Pinpoint the cell where the given text exists, returning its (x, y) midpoint coordinate. 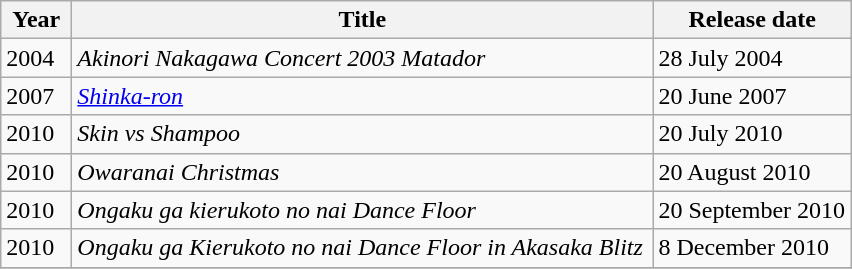
Akinori Nakagawa Concert 2003 Matador (362, 58)
Owaranai Christmas (362, 172)
20 June 2007 (752, 96)
20 July 2010 (752, 134)
2007 (36, 96)
20 August 2010 (752, 172)
2004 (36, 58)
Shinka-ron (362, 96)
Year (36, 20)
8 December 2010 (752, 248)
Skin vs Shampoo (362, 134)
Ongaku ga kierukoto no nai Dance Floor (362, 210)
Ongaku ga Kierukoto no nai Dance Floor in Akasaka Blitz (362, 248)
28 July 2004 (752, 58)
Title (362, 20)
Release date (752, 20)
20 September 2010 (752, 210)
